From the cell containing the given text, extract its center point as (X, Y) coordinate. 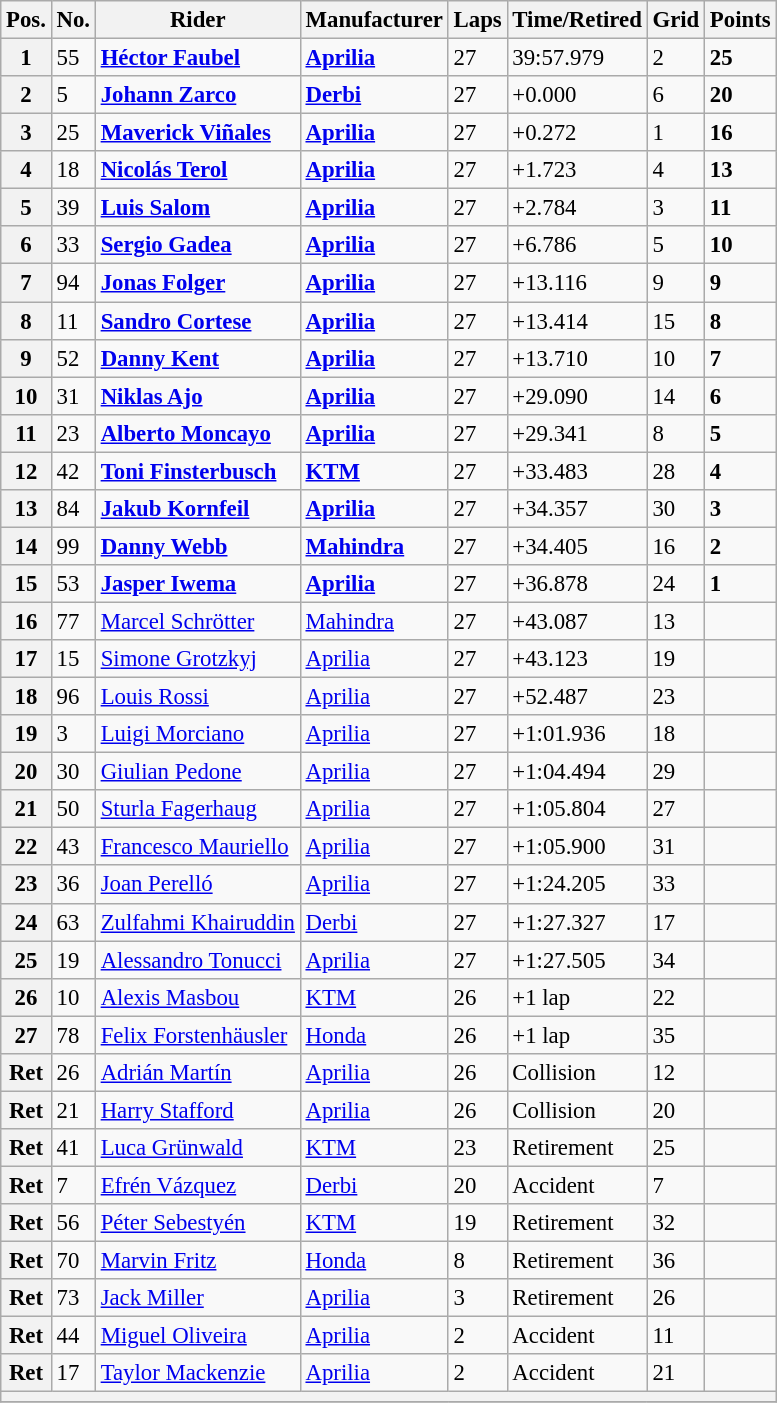
+36.878 (577, 584)
Jack Miller (198, 1298)
41 (73, 1148)
+1:05.900 (577, 847)
39:57.979 (577, 58)
+13.414 (577, 321)
Joan Perelló (198, 885)
70 (73, 1261)
Adrián Martín (198, 1073)
28 (676, 471)
Pos. (26, 20)
Alessandro Tonucci (198, 960)
Points (740, 20)
42 (73, 471)
Alberto Moncayo (198, 433)
43 (73, 847)
32 (676, 1223)
35 (676, 1035)
Simone Grotzkyj (198, 659)
+33.483 (577, 471)
+1:05.804 (577, 809)
+1:04.494 (577, 772)
Miguel Oliveira (198, 1336)
Danny Kent (198, 358)
Toni Finsterbusch (198, 471)
Grid (676, 20)
52 (73, 358)
78 (73, 1035)
34 (676, 960)
+2.784 (577, 208)
Maverick Viñales (198, 133)
Felix Forstenhäusler (198, 1035)
+34.405 (577, 546)
50 (73, 809)
Héctor Faubel (198, 58)
Efrén Vázquez (198, 1185)
Luis Salom (198, 208)
96 (73, 697)
+29.090 (577, 396)
Laps (478, 20)
No. (73, 20)
Time/Retired (577, 20)
Niklas Ajo (198, 396)
39 (73, 208)
44 (73, 1336)
+0.000 (577, 95)
+1:27.327 (577, 922)
Nicolás Terol (198, 170)
Giulian Pedone (198, 772)
29 (676, 772)
73 (73, 1298)
Francesco Mauriello (198, 847)
53 (73, 584)
+43.087 (577, 621)
77 (73, 621)
+1:27.505 (577, 960)
Harry Stafford (198, 1110)
+1:24.205 (577, 885)
94 (73, 283)
Taylor Mackenzie (198, 1373)
Péter Sebestyén (198, 1223)
Marcel Schrötter (198, 621)
Rider (198, 20)
Manufacturer (374, 20)
84 (73, 509)
Sergio Gadea (198, 245)
56 (73, 1223)
+0.272 (577, 133)
Jasper Iwema (198, 584)
Zulfahmi Khairuddin (198, 922)
+52.487 (577, 697)
Jonas Folger (198, 283)
+1.723 (577, 170)
+13.116 (577, 283)
+13.710 (577, 358)
Johann Zarco (198, 95)
Marvin Fritz (198, 1261)
Luigi Morciano (198, 734)
Alexis Masbou (198, 997)
+1:01.936 (577, 734)
+34.357 (577, 509)
63 (73, 922)
Sandro Cortese (198, 321)
+43.123 (577, 659)
Jakub Kornfeil (198, 509)
99 (73, 546)
Danny Webb (198, 546)
+6.786 (577, 245)
Louis Rossi (198, 697)
Sturla Fagerhaug (198, 809)
+29.341 (577, 433)
55 (73, 58)
Luca Grünwald (198, 1148)
